Return (x, y) of the center of cell containing provided text 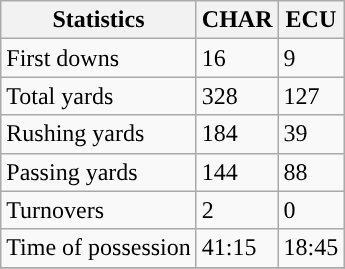
2 (237, 210)
ECU (311, 20)
16 (237, 58)
18:45 (311, 248)
First downs (99, 58)
Statistics (99, 20)
328 (237, 96)
Rushing yards (99, 134)
0 (311, 210)
Time of possession (99, 248)
127 (311, 96)
CHAR (237, 20)
Turnovers (99, 210)
39 (311, 134)
Passing yards (99, 172)
Total yards (99, 96)
41:15 (237, 248)
88 (311, 172)
9 (311, 58)
144 (237, 172)
184 (237, 134)
